Determine the (X, Y) coordinate at the center of the cell enclosing the given text.  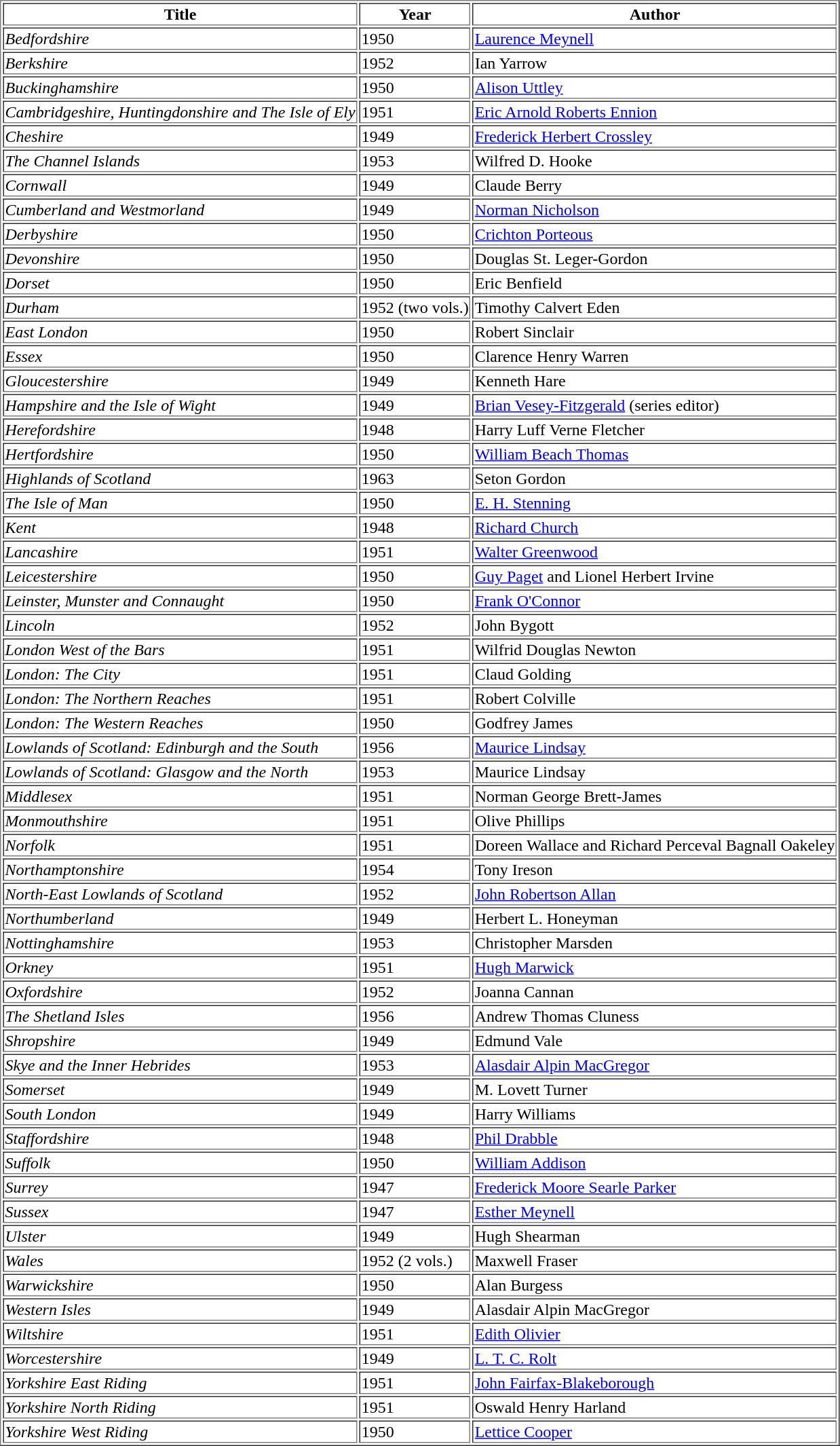
William Beach Thomas (655, 453)
Norman George Brett-James (655, 796)
Wiltshire (180, 1333)
Durham (180, 307)
Lowlands of Scotland: Edinburgh and the South (180, 747)
Surrey (180, 1187)
Cambridgeshire, Huntingdonshire and The Isle of Ely (180, 111)
Northamptonshire (180, 869)
Hugh Marwick (655, 967)
Skye and the Inner Hebrides (180, 1064)
London: The Western Reaches (180, 722)
Olive Phillips (655, 820)
Kenneth Hare (655, 380)
Orkney (180, 967)
Frank O'Connor (655, 600)
John Robertson Allan (655, 893)
The Isle of Man (180, 502)
South London (180, 1113)
The Channel Islands (180, 160)
Oswald Henry Harland (655, 1407)
Edith Olivier (655, 1333)
Phil Drabble (655, 1138)
East London (180, 331)
Harry Luff Verne Fletcher (655, 429)
William Addison (655, 1162)
Warwickshire (180, 1284)
Eric Benfield (655, 282)
Yorkshire North Riding (180, 1407)
John Fairfax-Blakeborough (655, 1382)
1952 (two vols.) (415, 307)
Berkshire (180, 62)
Suffolk (180, 1162)
Lincoln (180, 625)
Alison Uttley (655, 87)
Lowlands of Scotland: Glasgow and the North (180, 771)
Christopher Marsden (655, 942)
1963 (415, 478)
Devonshire (180, 258)
London: The Northern Reaches (180, 698)
Cumberland and Westmorland (180, 209)
M. Lovett Turner (655, 1089)
1952 (2 vols.) (415, 1260)
Brian Vesey-Fitzgerald (series editor) (655, 405)
Walter Greenwood (655, 551)
Middlesex (180, 796)
Norman Nicholson (655, 209)
Edmund Vale (655, 1040)
Derbyshire (180, 234)
Western Isles (180, 1309)
Laurence Meynell (655, 38)
Guy Paget and Lionel Herbert Irvine (655, 576)
Kent (180, 527)
Andrew Thomas Cluness (655, 1016)
Shropshire (180, 1040)
E. H. Stenning (655, 502)
Wilfred D. Hooke (655, 160)
Yorkshire East Riding (180, 1382)
Yorkshire West Riding (180, 1431)
Monmouthshire (180, 820)
Cornwall (180, 185)
Title (180, 14)
Robert Colville (655, 698)
Harry Williams (655, 1113)
Eric Arnold Roberts Ennion (655, 111)
Clarence Henry Warren (655, 356)
Staffordshire (180, 1138)
Buckinghamshire (180, 87)
Dorset (180, 282)
Doreen Wallace and Richard Perceval Bagnall Oakeley (655, 845)
Ian Yarrow (655, 62)
Joanna Cannan (655, 991)
Herbert L. Honeyman (655, 918)
Northumberland (180, 918)
Frederick Herbert Crossley (655, 136)
Worcestershire (180, 1358)
L. T. C. Rolt (655, 1358)
Essex (180, 356)
1954 (415, 869)
The Shetland Isles (180, 1016)
Highlands of Scotland (180, 478)
Oxfordshire (180, 991)
Richard Church (655, 527)
Maxwell Fraser (655, 1260)
Hugh Shearman (655, 1236)
Tony Ireson (655, 869)
London West of the Bars (180, 649)
Wilfrid Douglas Newton (655, 649)
Timothy Calvert Eden (655, 307)
Seton Gordon (655, 478)
John Bygott (655, 625)
Gloucestershire (180, 380)
Leinster, Munster and Connaught (180, 600)
North-East Lowlands of Scotland (180, 893)
Year (415, 14)
Author (655, 14)
Frederick Moore Searle Parker (655, 1187)
Ulster (180, 1236)
Nottinghamshire (180, 942)
Cheshire (180, 136)
Robert Sinclair (655, 331)
Lancashire (180, 551)
Lettice Cooper (655, 1431)
Claud Golding (655, 673)
Hampshire and the Isle of Wight (180, 405)
Herefordshire (180, 429)
Godfrey James (655, 722)
Sussex (180, 1211)
Wales (180, 1260)
Leicestershire (180, 576)
Somerset (180, 1089)
Esther Meynell (655, 1211)
Douglas St. Leger-Gordon (655, 258)
London: The City (180, 673)
Norfolk (180, 845)
Crichton Porteous (655, 234)
Bedfordshire (180, 38)
Hertfordshire (180, 453)
Claude Berry (655, 185)
Alan Burgess (655, 1284)
